From the cell containing the given text, extract its center point as (X, Y) coordinate. 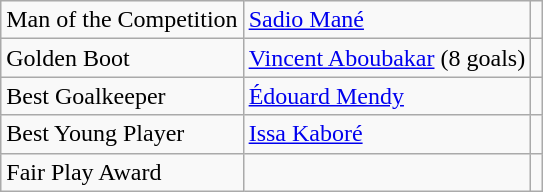
Vincent Aboubakar (8 goals) (387, 58)
Best Young Player (122, 134)
Issa Kaboré (387, 134)
Man of the Competition (122, 20)
Golden Boot (122, 58)
Fair Play Award (122, 172)
Best Goalkeeper (122, 96)
Sadio Mané (387, 20)
Édouard Mendy (387, 96)
